Pinpoint the cell where the given text exists, returning its (X, Y) midpoint coordinate. 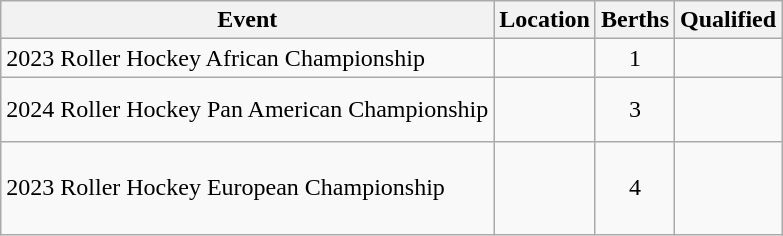
Berths (634, 20)
3 (634, 110)
2023 Roller Hockey European Championship (248, 188)
2023 Roller Hockey African Championship (248, 58)
Location (545, 20)
Event (248, 20)
1 (634, 58)
4 (634, 188)
Qualified (728, 20)
2024 Roller Hockey Pan American Championship (248, 110)
